Output the (x, y) coordinate of the center of the cell containing the given text.  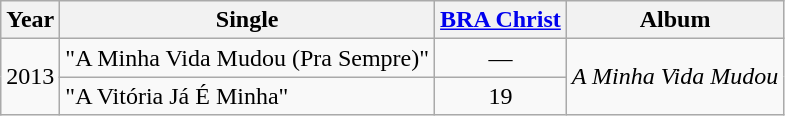
"A Minha Vida Mudou (Pra Sempre)" (248, 58)
19 (501, 96)
— (501, 58)
BRA Christ (501, 20)
Album (675, 20)
Year (30, 20)
Single (248, 20)
"A Vitória Já É Minha" (248, 96)
2013 (30, 77)
A Minha Vida Mudou (675, 77)
